Locate the cell with the specified text and output its [X, Y] center coordinate. 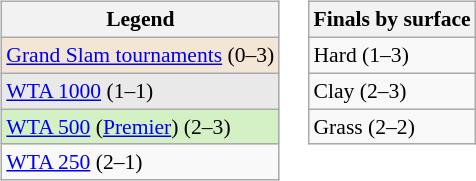
WTA 250 (2–1) [140, 162]
WTA 1000 (1–1) [140, 91]
WTA 500 (Premier) (2–3) [140, 127]
Hard (1–3) [392, 55]
Clay (2–3) [392, 91]
Grand Slam tournaments (0–3) [140, 55]
Finals by surface [392, 20]
Legend [140, 20]
Grass (2–2) [392, 127]
